Output the [X, Y] coordinate of the center of the cell containing the given text.  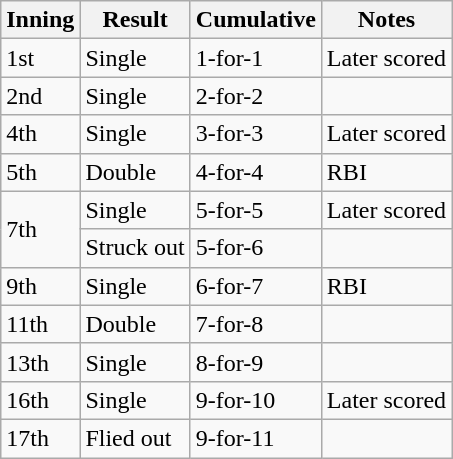
13th [40, 362]
2-for-2 [256, 96]
1st [40, 58]
Struck out [135, 248]
8-for-9 [256, 362]
5-for-5 [256, 210]
Cumulative [256, 20]
3-for-3 [256, 134]
11th [40, 324]
Inning [40, 20]
Flied out [135, 438]
4th [40, 134]
1-for-1 [256, 58]
16th [40, 400]
2nd [40, 96]
5-for-6 [256, 248]
17th [40, 438]
7th [40, 229]
4-for-4 [256, 172]
9th [40, 286]
9-for-11 [256, 438]
7-for-8 [256, 324]
Result [135, 20]
5th [40, 172]
Notes [386, 20]
9-for-10 [256, 400]
6-for-7 [256, 286]
